Find where the given text appears and provide that cell's center as (X, Y) coordinate. 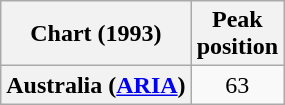
63 (237, 85)
Chart (1993) (96, 34)
Australia (ARIA) (96, 85)
Peakposition (237, 34)
